Detect which cell encompasses the target text, then output its [x, y] center coordinate. 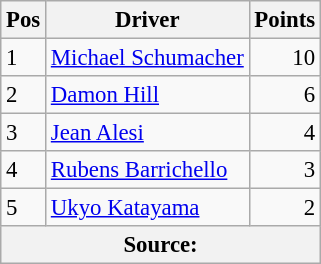
Michael Schumacher [148, 58]
Rubens Barrichello [148, 170]
Source: [161, 245]
Damon Hill [148, 95]
Pos [24, 20]
1 [24, 58]
10 [284, 58]
5 [24, 208]
Jean Alesi [148, 133]
Points [284, 20]
Ukyo Katayama [148, 208]
Driver [148, 20]
6 [284, 95]
